For the text-containing cell, return its midpoint in (x, y) coordinate format. 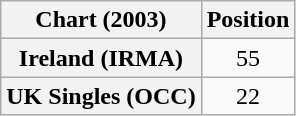
22 (248, 96)
55 (248, 58)
UK Singles (OCC) (101, 96)
Position (248, 20)
Ireland (IRMA) (101, 58)
Chart (2003) (101, 20)
